Extract the [X, Y] coordinate from the center of the cell holding the provided text.  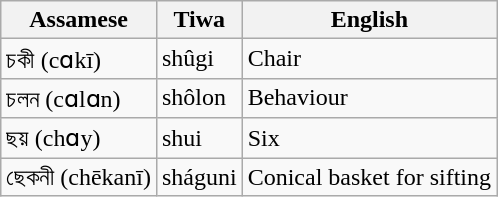
চকী (cɑkī) [79, 59]
ছয় (chɑy) [79, 138]
Tiwa [199, 20]
ছেকনী (chēkanī) [79, 177]
Assamese [79, 20]
sháguni [199, 177]
Chair [369, 59]
চলন (cɑlɑn) [79, 98]
English [369, 20]
shôlon [199, 98]
Behaviour [369, 98]
Six [369, 138]
Conical basket for sifting [369, 177]
shui [199, 138]
shûgi [199, 59]
